Provide the [x, y] coordinate of the cell's center where the given text is located.  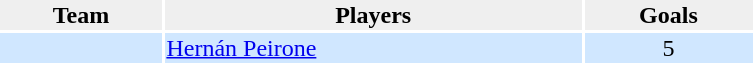
Hernán Peirone [373, 48]
Team [81, 15]
Goals [668, 15]
Players [373, 15]
5 [668, 48]
